Pinpoint the cell where the given text exists, returning its [X, Y] midpoint coordinate. 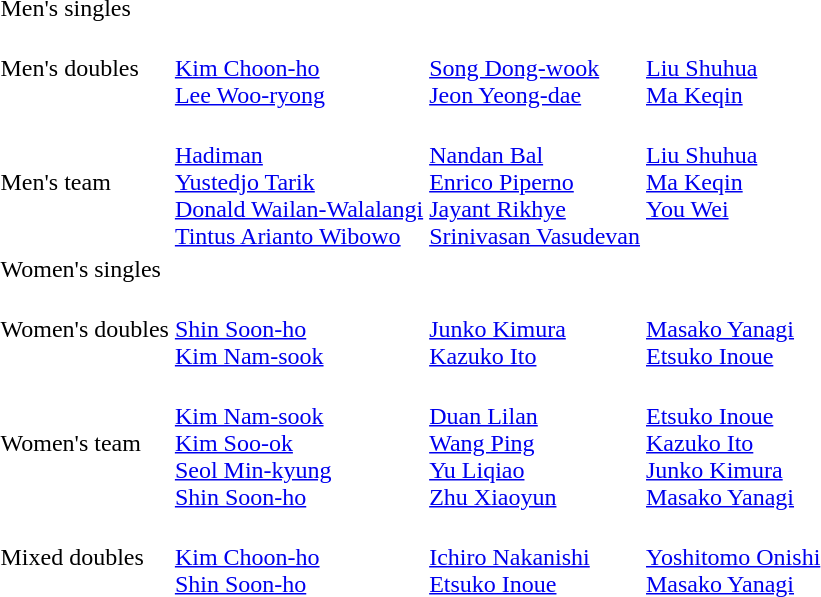
Junko KimuraKazuko Ito [535, 329]
Kim Nam-sookKim Soo-okSeol Min-kyungShin Soon-ho [298, 443]
Kim Choon-hoLee Woo-ryong [298, 68]
Duan LilanWang PingYu LiqiaoZhu Xiaoyun [535, 443]
HadimanYustedjo TarikDonald Wailan-WalalangiTintus Arianto Wibowo [298, 182]
Shin Soon-hoKim Nam-sook [298, 329]
Nandan BalEnrico PipernoJayant RikhyeSrinivasan Vasudevan [535, 182]
Song Dong-wookJeon Yeong-dae [535, 68]
